Detect which cell encompasses the target text, then output its (x, y) center coordinate. 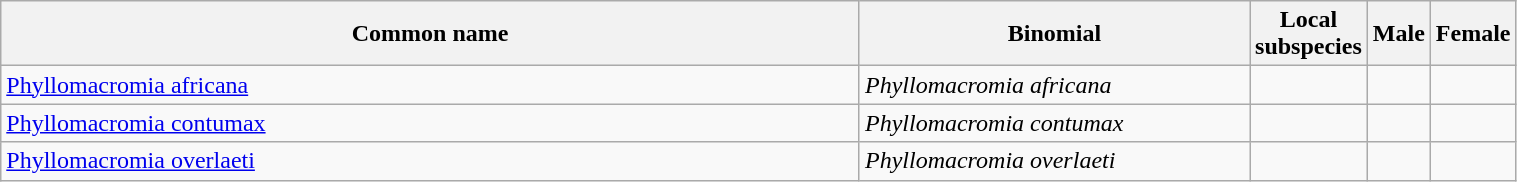
Common name (430, 34)
Male (1398, 34)
Female (1473, 34)
Local subspecies (1309, 34)
Binomial (1054, 34)
